Pinpoint the cell where the given text exists, returning its (X, Y) midpoint coordinate. 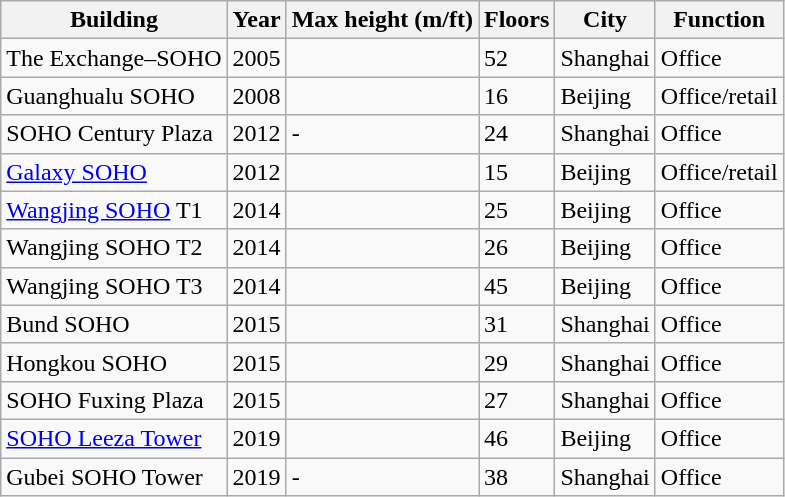
2008 (256, 96)
The Exchange–SOHO (114, 58)
SOHO Century Plaza (114, 134)
Max height (m/ft) (382, 20)
Function (719, 20)
SOHO Leeza Tower (114, 438)
Wangjing SOHO T3 (114, 286)
Building (114, 20)
46 (516, 438)
29 (516, 362)
38 (516, 477)
26 (516, 248)
Bund SOHO (114, 324)
Galaxy SOHO (114, 172)
16 (516, 96)
Guanghualu SOHO (114, 96)
Wangjing SOHO T1 (114, 210)
45 (516, 286)
Floors (516, 20)
24 (516, 134)
25 (516, 210)
Gubei SOHO Tower (114, 477)
City (605, 20)
Wangjing SOHO T2 (114, 248)
15 (516, 172)
31 (516, 324)
SOHO Fuxing Plaza (114, 400)
52 (516, 58)
Year (256, 20)
27 (516, 400)
2005 (256, 58)
Hongkou SOHO (114, 362)
